Pinpoint the cell where the given text exists, returning its (x, y) midpoint coordinate. 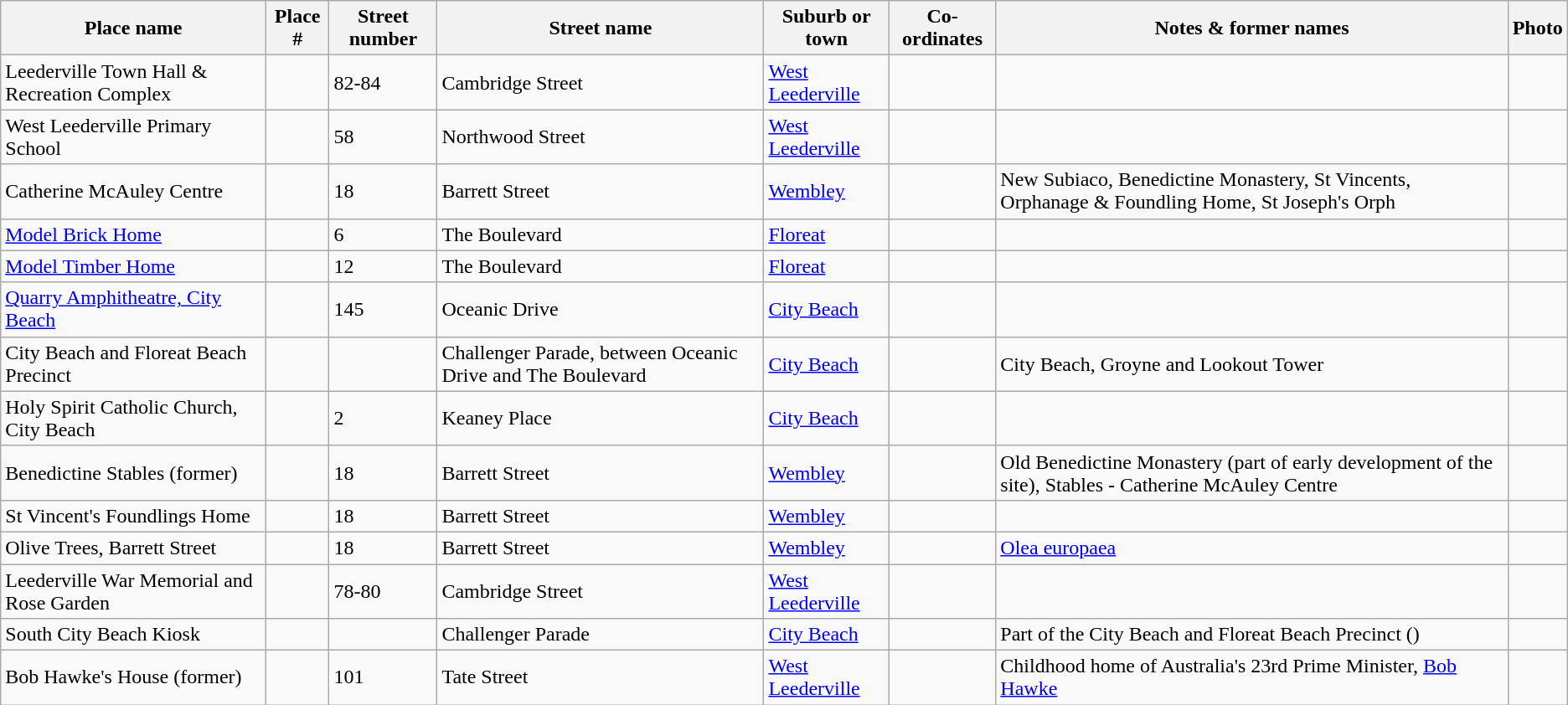
6 (384, 234)
82-84 (384, 82)
2 (384, 419)
Oceanic Drive (601, 310)
Old Benedictine Monastery (part of early development of the site), Stables - Catherine McAuley Centre (1251, 472)
Street number (384, 28)
Challenger Parade (601, 635)
Childhood home of Australia's 23rd Prime Minister, Bob Hawke (1251, 678)
Olive Trees, Barrett Street (134, 548)
New Subiaco, Benedictine Monastery, St Vincents, Orphanage & Foundling Home, St Joseph's Orph (1251, 191)
145 (384, 310)
City Beach and Floreat Beach Precinct (134, 363)
Notes & former names (1251, 28)
58 (384, 137)
Bob Hawke's House (former) (134, 678)
Leederville War Memorial and Rose Garden (134, 591)
West Leederville Primary School (134, 137)
Photo (1538, 28)
Part of the City Beach and Floreat Beach Precinct () (1251, 635)
St Vincent's Foundlings Home (134, 516)
Olea europaea (1251, 548)
Place name (134, 28)
Tate Street (601, 678)
Keaney Place (601, 419)
Co-ordinates (941, 28)
Place # (297, 28)
Model Timber Home (134, 266)
78-80 (384, 591)
Challenger Parade, between Oceanic Drive and The Boulevard (601, 363)
Leederville Town Hall & Recreation Complex (134, 82)
South City Beach Kiosk (134, 635)
Catherine McAuley Centre (134, 191)
Street name (601, 28)
Holy Spirit Catholic Church, City Beach (134, 419)
101 (384, 678)
Northwood Street (601, 137)
Suburb or town (826, 28)
City Beach, Groyne and Lookout Tower (1251, 363)
12 (384, 266)
Benedictine Stables (former) (134, 472)
Quarry Amphitheatre, City Beach (134, 310)
Model Brick Home (134, 234)
